Extract the (x, y) coordinate from the center of the cell holding the provided text.  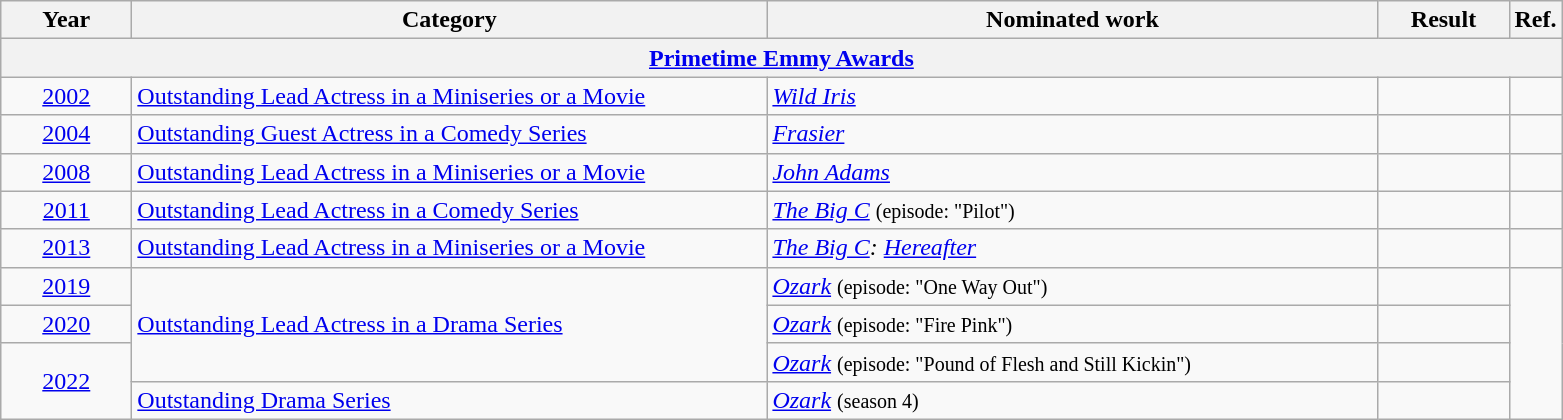
Outstanding Drama Series (450, 400)
Ozark (season 4) (1072, 400)
Result (1444, 20)
Ozark (episode: "One Way Out") (1072, 286)
2013 (66, 248)
John Adams (1072, 172)
2011 (66, 210)
Primetime Emmy Awards (782, 58)
The Big C: Hereafter (1072, 248)
2020 (66, 324)
Ozark (episode: "Pound of Flesh and Still Kickin") (1072, 362)
Category (450, 20)
Ozark (episode: "Fire Pink") (1072, 324)
The Big C (episode: "Pilot") (1072, 210)
Wild Iris (1072, 96)
Nominated work (1072, 20)
Outstanding Guest Actress in a Comedy Series (450, 134)
2019 (66, 286)
2022 (66, 381)
Ref. (1536, 20)
2008 (66, 172)
2004 (66, 134)
Outstanding Lead Actress in a Comedy Series (450, 210)
Frasier (1072, 134)
2002 (66, 96)
Year (66, 20)
Outstanding Lead Actress in a Drama Series (450, 324)
